Pinpoint the cell where the given text exists, returning its (x, y) midpoint coordinate. 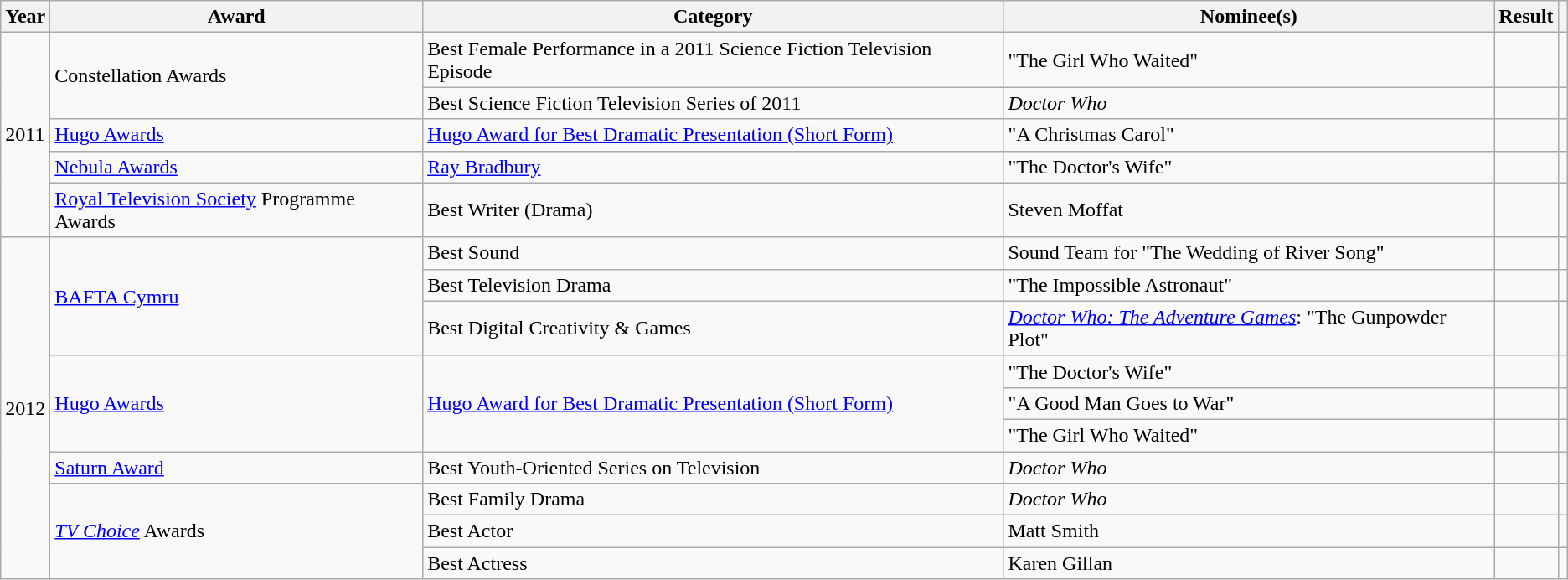
Nebula Awards (236, 167)
Best Female Performance in a 2011 Science Fiction Television Episode (714, 60)
TV Choice Awards (236, 531)
Saturn Award (236, 467)
Sound Team for "The Wedding of River Song" (1249, 253)
Constellation Awards (236, 75)
Best Science Fiction Television Series of 2011 (714, 103)
Best Digital Creativity & Games (714, 329)
Best Actor (714, 531)
"A Good Man Goes to War" (1249, 403)
BAFTA Cymru (236, 297)
"The Impossible Astronaut" (1249, 285)
Award (236, 17)
2011 (25, 135)
Best Family Drama (714, 500)
Matt Smith (1249, 531)
Best Youth-Oriented Series on Television (714, 467)
Steven Moffat (1249, 210)
Doctor Who: The Adventure Games: "The Gunpowder Plot" (1249, 329)
Ray Bradbury (714, 167)
Best Television Drama (714, 285)
Royal Television Society Programme Awards (236, 210)
Year (25, 17)
Nominee(s) (1249, 17)
Result (1526, 17)
Karen Gillan (1249, 563)
"A Christmas Carol" (1249, 135)
Best Sound (714, 253)
Best Writer (Drama) (714, 210)
Best Actress (714, 563)
Category (714, 17)
2012 (25, 408)
